Find where the given text appears and provide that cell's center as (x, y) coordinate. 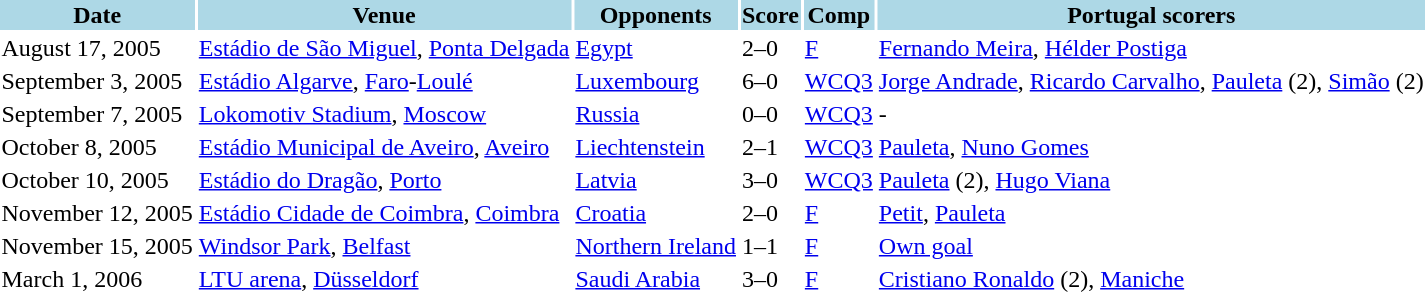
Estádio Municipal de Aveiro, Aveiro (384, 147)
Petit, Pauleta (1151, 213)
Score (770, 15)
November 15, 2005 (97, 246)
Russia (656, 114)
- (1151, 114)
September 3, 2005 (97, 81)
1–1 (770, 246)
October 8, 2005 (97, 147)
Estádio de São Miguel, Ponta Delgada (384, 48)
0–0 (770, 114)
Jorge Andrade, Ricardo Carvalho, Pauleta (2), Simão (2) (1151, 81)
October 10, 2005 (97, 180)
Croatia (656, 213)
3–0 (770, 180)
Estádio Algarve, Faro-Loulé (384, 81)
Portugal scorers (1151, 15)
6–0 (770, 81)
Opponents (656, 15)
September 7, 2005 (97, 114)
Date (97, 15)
Own goal (1151, 246)
Venue (384, 15)
Latvia (656, 180)
Windsor Park, Belfast (384, 246)
Estádio Cidade de Coimbra, Coimbra (384, 213)
Estádio do Dragão, Porto (384, 180)
Northern Ireland (656, 246)
Egypt (656, 48)
November 12, 2005 (97, 213)
Liechtenstein (656, 147)
Comp (838, 15)
Pauleta (2), Hugo Viana (1151, 180)
Pauleta, Nuno Gomes (1151, 147)
Luxembourg (656, 81)
August 17, 2005 (97, 48)
Lokomotiv Stadium, Moscow (384, 114)
Fernando Meira, Hélder Postiga (1151, 48)
2–1 (770, 147)
